Provide the (x, y) coordinate of the cell's center where the given text is located.  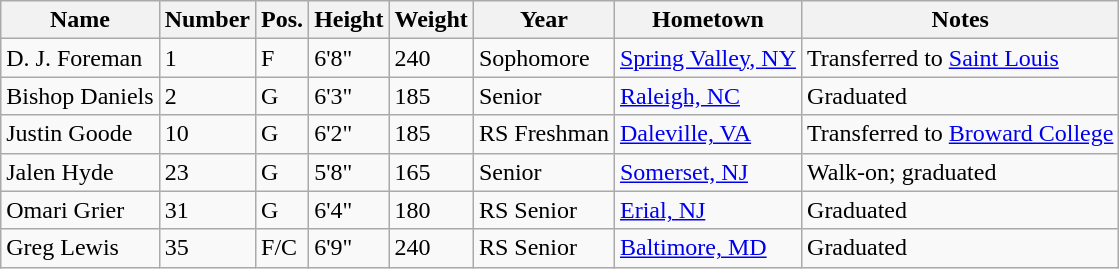
Erial, NJ (708, 210)
Pos. (282, 20)
Sophomore (544, 58)
1 (207, 58)
Notes (960, 20)
Greg Lewis (80, 248)
Daleville, VA (708, 134)
165 (431, 172)
180 (431, 210)
6'4" (349, 210)
Weight (431, 20)
Bishop Daniels (80, 96)
F (282, 58)
Height (349, 20)
Name (80, 20)
Spring Valley, NY (708, 58)
31 (207, 210)
Raleigh, NC (708, 96)
Year (544, 20)
D. J. Foreman (80, 58)
6'2" (349, 134)
Hometown (708, 20)
Omari Grier (80, 210)
Transferred to Saint Louis (960, 58)
Walk-on; graduated (960, 172)
Justin Goode (80, 134)
F/C (282, 248)
Jalen Hyde (80, 172)
5'8" (349, 172)
6'8" (349, 58)
23 (207, 172)
RS Freshman (544, 134)
2 (207, 96)
Somerset, NJ (708, 172)
Number (207, 20)
Transferred to Broward College (960, 134)
10 (207, 134)
35 (207, 248)
6'3" (349, 96)
Baltimore, MD (708, 248)
6'9" (349, 248)
